Search for the cell housing the specified text and yield its [x, y] center coordinate. 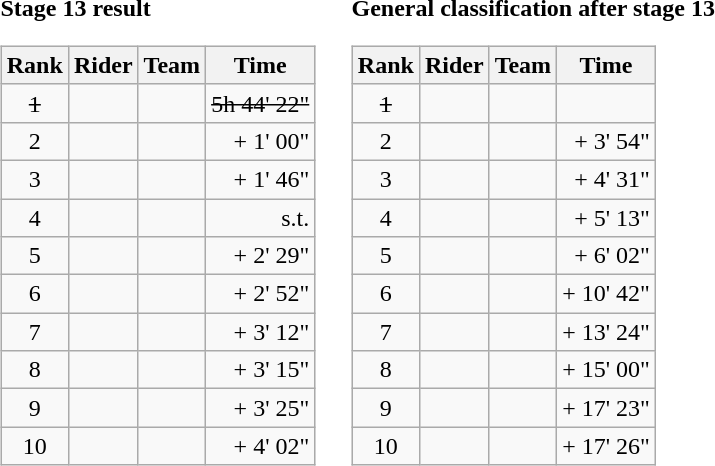
+ 2' 52" [260, 294]
+ 10' 42" [606, 294]
+ 2' 29" [260, 256]
+ 15' 00" [606, 370]
+ 3' 54" [606, 141]
s.t. [260, 217]
+ 6' 02" [606, 256]
+ 17' 23" [606, 408]
+ 17' 26" [606, 446]
5h 44' 22" [260, 103]
+ 5' 13" [606, 217]
+ 1' 00" [260, 141]
+ 4' 31" [606, 179]
+ 3' 12" [260, 332]
+ 3' 25" [260, 408]
+ 1' 46" [260, 179]
+ 13' 24" [606, 332]
+ 4' 02" [260, 446]
+ 3' 15" [260, 370]
